Scan for the cell matching the given text and deliver its (X, Y) coordinate at center. 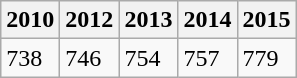
2015 (266, 20)
2012 (90, 20)
2010 (30, 20)
754 (148, 58)
746 (90, 58)
2013 (148, 20)
757 (208, 58)
779 (266, 58)
738 (30, 58)
2014 (208, 20)
